Scan for the cell matching the given text and deliver its (x, y) coordinate at center. 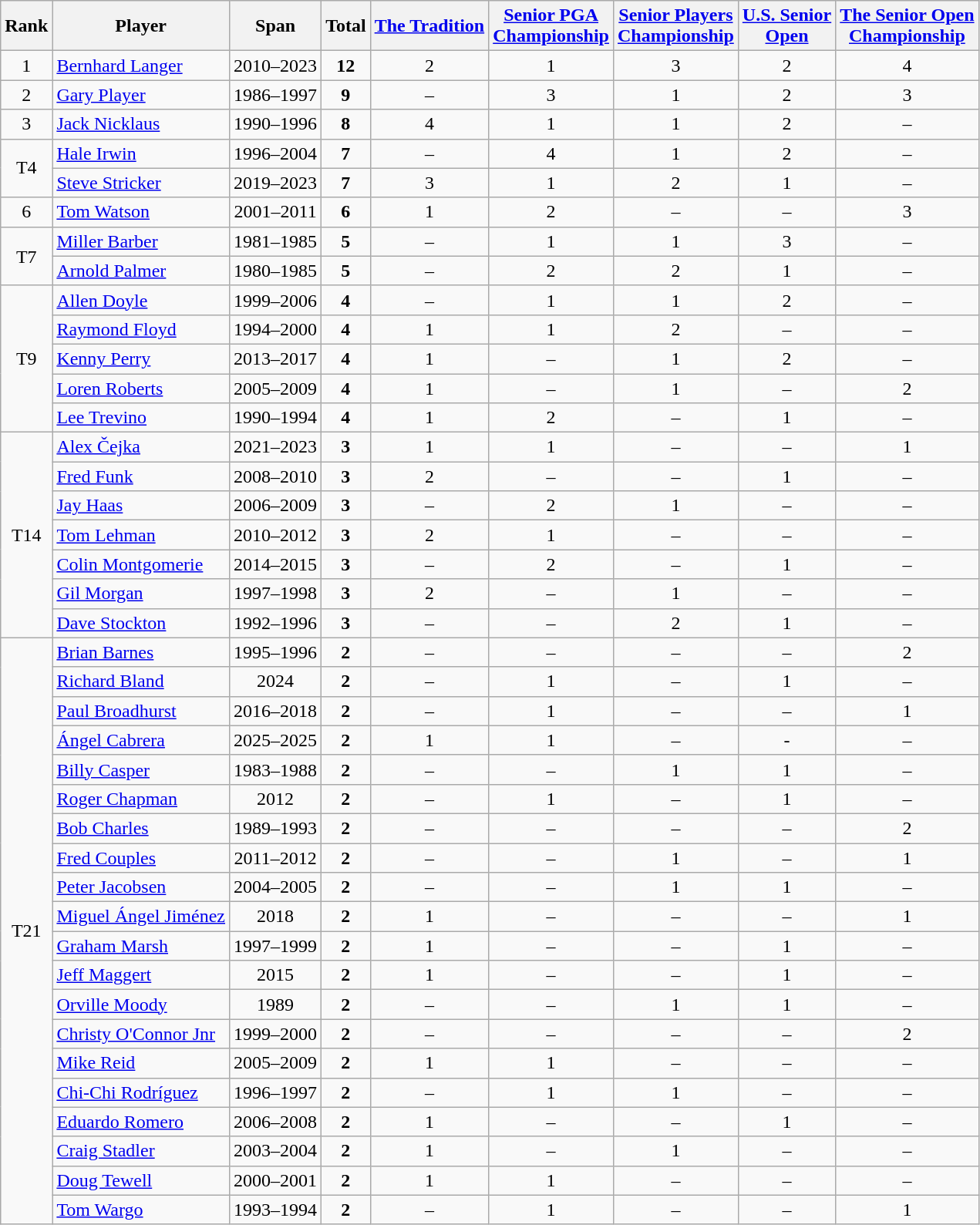
2006–2008 (276, 1122)
T7 (26, 256)
T14 (26, 535)
Jack Nicklaus (141, 124)
2010–2012 (276, 535)
U.S. SeniorOpen (786, 26)
2010–2023 (276, 66)
Kenny Perry (141, 358)
Miller Barber (141, 241)
1990–1996 (276, 124)
Ángel Cabrera (141, 740)
Bob Charles (141, 828)
1992–1996 (276, 623)
Roger Chapman (141, 799)
Tom Wargo (141, 1210)
1990–1994 (276, 418)
1981–1985 (276, 241)
2016–2018 (276, 711)
2019–2023 (276, 183)
1983–1988 (276, 769)
2003–2004 (276, 1151)
1999–2000 (276, 1034)
Dave Stockton (141, 623)
Arnold Palmer (141, 271)
Miguel Ángel Jiménez (141, 917)
Total (346, 26)
Tom Lehman (141, 535)
2013–2017 (276, 358)
Bernhard Langer (141, 66)
Paul Broadhurst (141, 711)
1999–2006 (276, 300)
Jeff Maggert (141, 975)
Colin Montgomerie (141, 564)
12 (346, 66)
Tom Watson (141, 212)
Chi-Chi Rodríguez (141, 1092)
Orville Moody (141, 1005)
Gil Morgan (141, 594)
1989–1993 (276, 828)
2014–2015 (276, 564)
Eduardo Romero (141, 1122)
- (786, 740)
Mike Reid (141, 1063)
2015 (276, 975)
2025–2025 (276, 740)
2000–2001 (276, 1180)
Peter Jacobsen (141, 887)
2001–2011 (276, 212)
2012 (276, 799)
2018 (276, 917)
Craig Stadler (141, 1151)
1980–1985 (276, 271)
Player (141, 26)
Span (276, 26)
9 (346, 95)
1994–2000 (276, 329)
Rank (26, 26)
2008–2010 (276, 476)
T4 (26, 168)
1995–1996 (276, 652)
Brian Barnes (141, 652)
1989 (276, 1005)
Christy O'Connor Jnr (141, 1034)
2006–2009 (276, 506)
Alex Čejka (141, 447)
Senior PlayersChampionship (675, 26)
Allen Doyle (141, 300)
Fred Funk (141, 476)
The Tradition (429, 26)
Lee Trevino (141, 418)
Billy Casper (141, 769)
2004–2005 (276, 887)
Richard Bland (141, 681)
Graham Marsh (141, 946)
Steve Stricker (141, 183)
Senior PGAChampionship (551, 26)
The Senior OpenChampionship (907, 26)
Fred Couples (141, 858)
1986–1997 (276, 95)
T21 (26, 931)
Raymond Floyd (141, 329)
2011–2012 (276, 858)
2021–2023 (276, 447)
1993–1994 (276, 1210)
Jay Haas (141, 506)
Loren Roberts (141, 388)
1997–1998 (276, 594)
2024 (276, 681)
T9 (26, 358)
Gary Player (141, 95)
1996–2004 (276, 153)
1997–1999 (276, 946)
1996–1997 (276, 1092)
8 (346, 124)
Doug Tewell (141, 1180)
Hale Irwin (141, 153)
